Scan for the cell matching the given text and deliver its [x, y] coordinate at center. 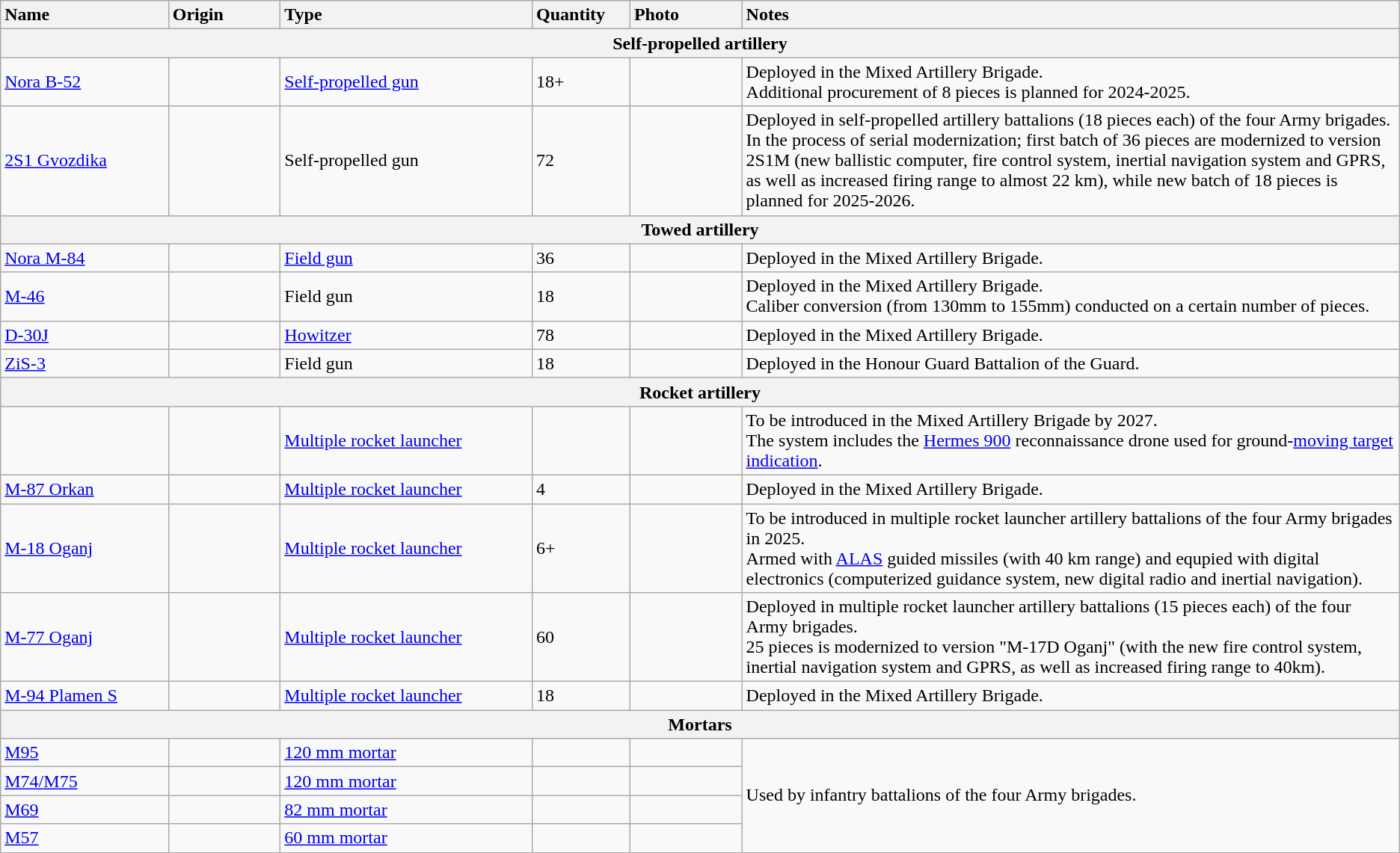
Self-propelled artillery [700, 43]
72 [580, 161]
Name [85, 15]
Deployed in the Mixed Artillery Brigade.Additional procurement of 8 pieces is planned for 2024-2025. [1071, 82]
60 [580, 637]
6+ [580, 549]
82 mm mortar [407, 810]
M-46 [85, 296]
60 mm mortar [407, 838]
4 [580, 489]
M-94 Plamen S [85, 696]
Mortars [700, 724]
Towed artillery [700, 230]
D-30J [85, 335]
Nora B-52 [85, 82]
36 [580, 258]
M-18 Oganj [85, 549]
Nora M-84 [85, 258]
M57 [85, 838]
M95 [85, 753]
ZiS-3 [85, 363]
M-77 Oganj [85, 637]
Origin [224, 15]
Used by infantry battalions of the four Army brigades. [1071, 795]
Deployed in the Mixed Artillery Brigade.Caliber conversion (from 130mm to 155mm) conducted on a certain number of pieces. [1071, 296]
Notes [1071, 15]
Type [407, 15]
M69 [85, 810]
78 [580, 335]
M74/M75 [85, 781]
2S1 Gvozdika [85, 161]
M-87 Orkan [85, 489]
Deployed in the Honour Guard Battalion of the Guard. [1071, 363]
Quantity [580, 15]
Rocket artillery [700, 392]
Photo [686, 15]
Howitzer [407, 335]
18+ [580, 82]
